Identify which cell holds the provided text, then report its [x, y] central coordinate. 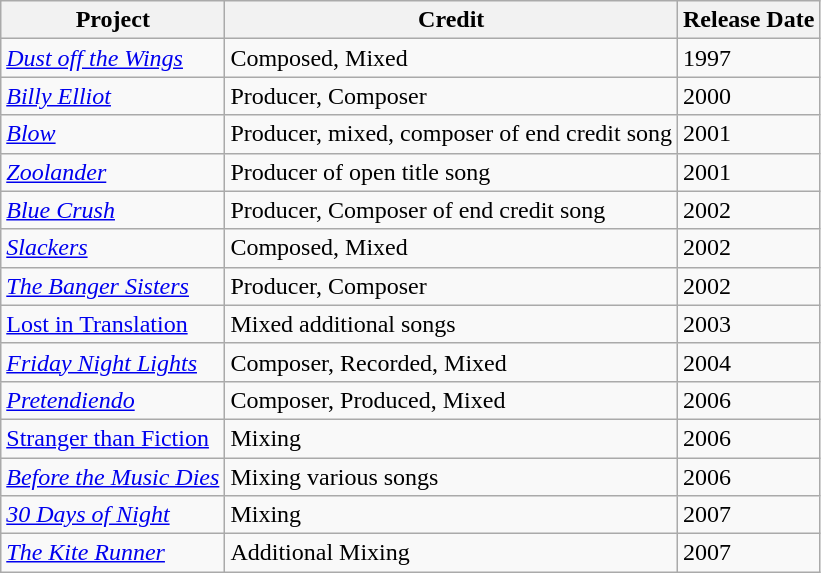
Credit [452, 20]
Slackers [113, 248]
The Kite Runner [113, 553]
2003 [749, 324]
Before the Music Dies [113, 477]
Project [113, 20]
Mixing various songs [452, 477]
Stranger than Fiction [113, 438]
Dust off the Wings [113, 58]
Blue Crush [113, 210]
30 Days of Night [113, 515]
Blow [113, 134]
Zoolander [113, 172]
Composer, Produced, Mixed [452, 400]
1997 [749, 58]
2004 [749, 362]
Mixed additional songs [452, 324]
Friday Night Lights [113, 362]
Producer, mixed, composer of end credit song [452, 134]
Producer, Composer of end credit song [452, 210]
Lost in Translation [113, 324]
Billy Elliot [113, 96]
The Banger Sisters [113, 286]
Composer, Recorded, Mixed [452, 362]
Additional Mixing [452, 553]
Release Date [749, 20]
Producer of open title song [452, 172]
Pretendiendo [113, 400]
2000 [749, 96]
